Search for the cell housing the specified text and yield its (x, y) center coordinate. 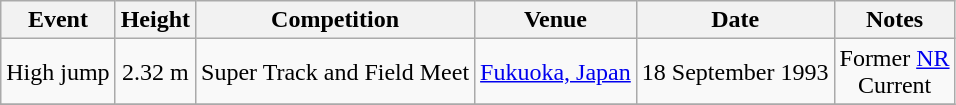
Competition (336, 20)
Event (58, 20)
Venue (556, 20)
Former NRCurrent (894, 72)
Fukuoka, Japan (556, 72)
Height (155, 20)
2.32 m (155, 72)
Notes (894, 20)
High jump (58, 72)
Super Track and Field Meet (336, 72)
18 September 1993 (735, 72)
Date (735, 20)
